Pinpoint the cell where the given text exists, returning its (x, y) midpoint coordinate. 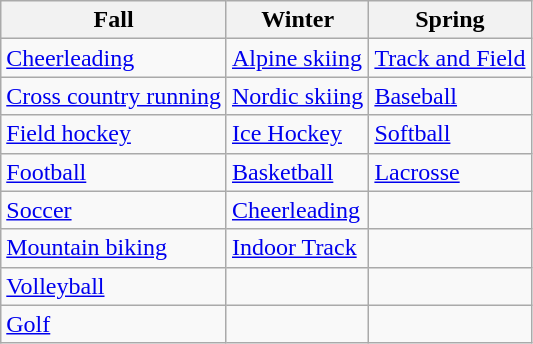
Football (114, 172)
Field hockey (114, 134)
Soccer (114, 210)
Track and Field (450, 58)
Winter (297, 20)
Nordic skiing (297, 96)
Alpine skiing (297, 58)
Cross country running (114, 96)
Softball (450, 134)
Basketball (297, 172)
Spring (450, 20)
Mountain biking (114, 248)
Fall (114, 20)
Ice Hockey (297, 134)
Lacrosse (450, 172)
Baseball (450, 96)
Volleyball (114, 286)
Indoor Track (297, 248)
Golf (114, 324)
